Capture the cell that displays the provided text and extract its (X, Y) central coordinate. 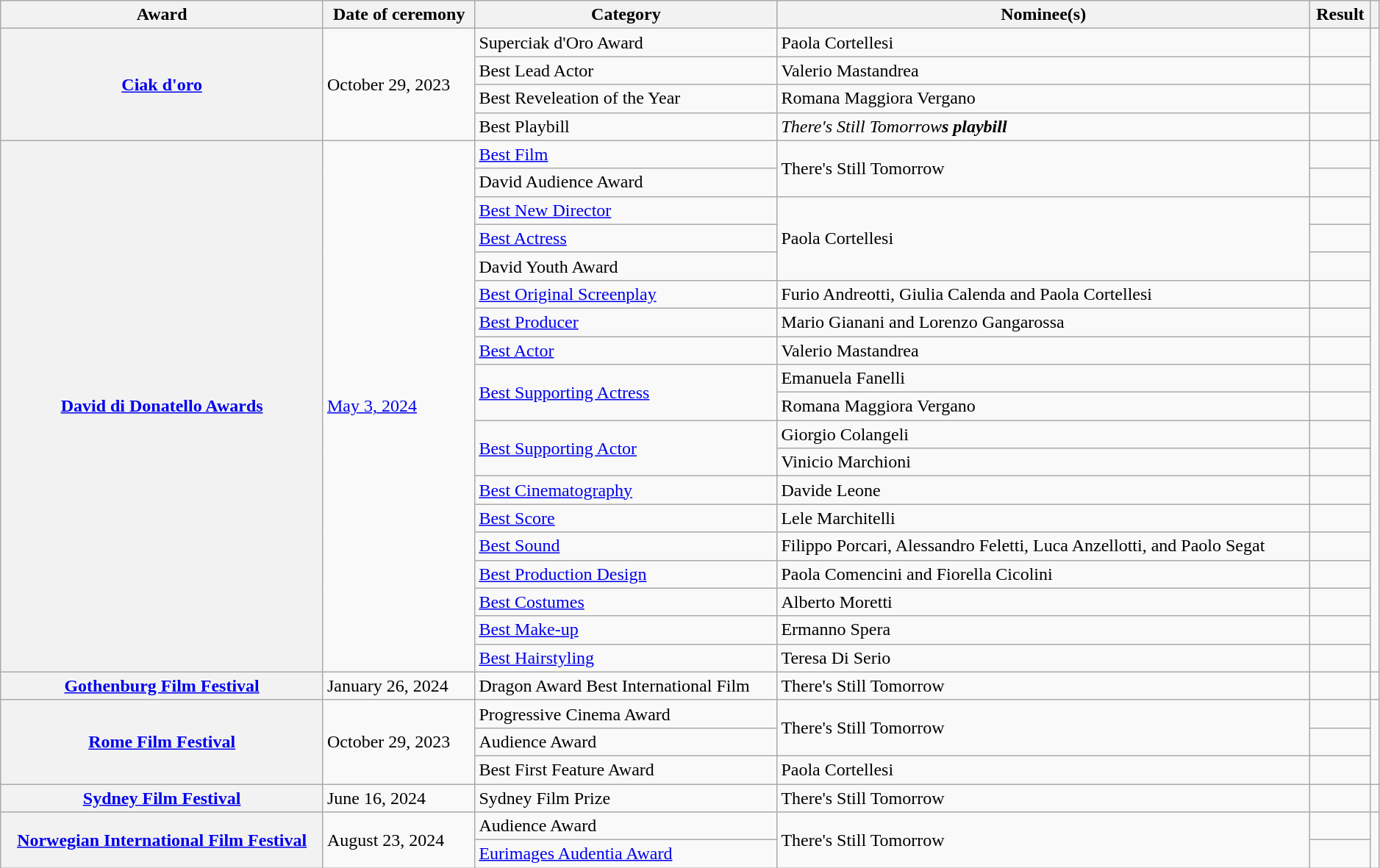
Best Playbill (626, 126)
Sydney Film Festival (162, 797)
Best Original Screenplay (626, 294)
Best Costumes (626, 602)
Emanuela Fanelli (1044, 379)
Category (626, 15)
Ermanno Spera (1044, 630)
Eurimages Audentia Award (626, 854)
Best New Director (626, 210)
Davide Leone (1044, 490)
Best Lead Actor (626, 71)
Norwegian International Film Festival (162, 840)
January 26, 2024 (398, 686)
Best Cinematography (626, 490)
Gothenburg Film Festival (162, 686)
Teresa Di Serio (1044, 658)
David di Donatello Awards (162, 406)
Paola Comencini and Fiorella Cicolini (1044, 574)
June 16, 2024 (398, 797)
Dragon Award Best International Film (626, 686)
Best Supporting Actress (626, 392)
Award (162, 15)
Best Actress (626, 238)
August 23, 2024 (398, 840)
Progressive Cinema Award (626, 714)
Vinicio Marchioni (1044, 462)
Best Producer (626, 322)
David Audience Award (626, 182)
May 3, 2024 (398, 406)
Sydney Film Prize (626, 797)
David Youth Award (626, 266)
Furio Andreotti, Giulia Calenda and Paola Cortellesi (1044, 294)
Nominee(s) (1044, 15)
Best Make-up (626, 630)
There's Still Tomorrows playbill (1044, 126)
Best Hairstyling (626, 658)
Best Sound (626, 546)
Filippo Porcari, Alessandro Feletti, Luca Anzellotti, and Paolo Segat (1044, 546)
Ciak d'oro (162, 85)
Result (1341, 15)
Best Production Design (626, 574)
Lele Marchitelli (1044, 518)
Superciak d'Oro Award (626, 43)
Giorgio Colangeli (1044, 434)
Best Reveleation of the Year (626, 98)
Best First Feature Award (626, 770)
Mario Gianani and Lorenzo Gangarossa (1044, 322)
Alberto Moretti (1044, 602)
Best Supporting Actor (626, 448)
Best Actor (626, 351)
Date of ceremony (398, 15)
Rome Film Festival (162, 742)
Best Film (626, 154)
Best Score (626, 518)
